Return the [x, y] coordinate for the center point of the cell that contains the specified text.  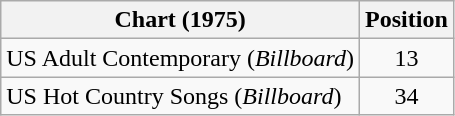
Position [407, 20]
Chart (1975) [180, 20]
34 [407, 96]
13 [407, 58]
US Hot Country Songs (Billboard) [180, 96]
US Adult Contemporary (Billboard) [180, 58]
